Locate the cell with the specified text and output its [X, Y] center coordinate. 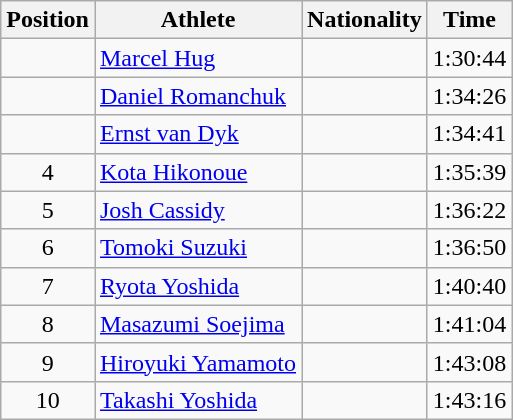
Kota Hikonoue [198, 172]
1:30:44 [469, 58]
Masazumi Soejima [198, 324]
Ernst van Dyk [198, 134]
5 [48, 210]
Ryota Yoshida [198, 286]
Josh Cassidy [198, 210]
Nationality [365, 20]
Takashi Yoshida [198, 400]
1:43:16 [469, 400]
Tomoki Suzuki [198, 248]
6 [48, 248]
Position [48, 20]
8 [48, 324]
Hiroyuki Yamamoto [198, 362]
Daniel Romanchuk [198, 96]
Time [469, 20]
9 [48, 362]
Marcel Hug [198, 58]
1:36:22 [469, 210]
Athlete [198, 20]
7 [48, 286]
4 [48, 172]
1:34:41 [469, 134]
10 [48, 400]
1:43:08 [469, 362]
1:41:04 [469, 324]
1:34:26 [469, 96]
1:35:39 [469, 172]
1:36:50 [469, 248]
1:40:40 [469, 286]
